Locate the cell with the specified text and output its (X, Y) center coordinate. 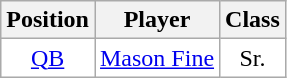
QB (48, 58)
Position (48, 20)
Player (156, 20)
Sr. (253, 58)
Class (253, 20)
Mason Fine (156, 58)
